From the cell containing the given text, extract its center point as [X, Y] coordinate. 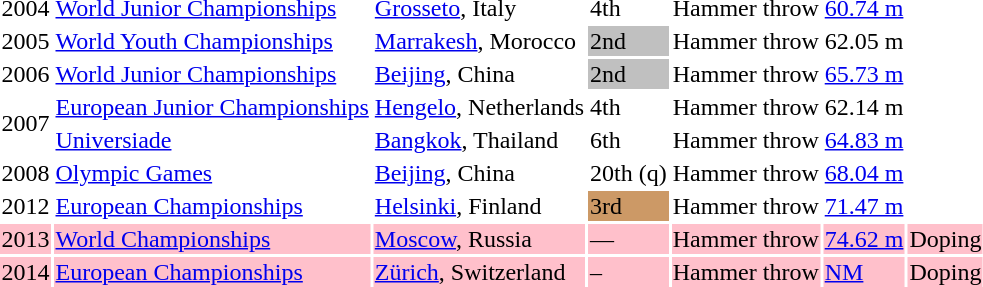
2013 [26, 239]
2012 [26, 206]
World Championships [212, 239]
4th [629, 107]
Zürich, Switzerland [479, 272]
64.83 m [864, 140]
Universiade [212, 140]
Olympic Games [212, 173]
68.04 m [864, 173]
2005 [26, 41]
NM [864, 272]
3rd [629, 206]
62.05 m [864, 41]
74.62 m [864, 239]
2008 [26, 173]
62.14 m [864, 107]
– [629, 272]
World Youth Championships [212, 41]
World Junior Championships [212, 74]
2007 [26, 124]
European Junior Championships [212, 107]
71.47 m [864, 206]
Hengelo, Netherlands [479, 107]
20th (q) [629, 173]
Moscow, Russia [479, 239]
6th [629, 140]
Marrakesh, Morocco [479, 41]
2014 [26, 272]
— [629, 239]
Helsinki, Finland [479, 206]
Bangkok, Thailand [479, 140]
65.73 m [864, 74]
2006 [26, 74]
